Return (X, Y) of the center of cell containing provided text 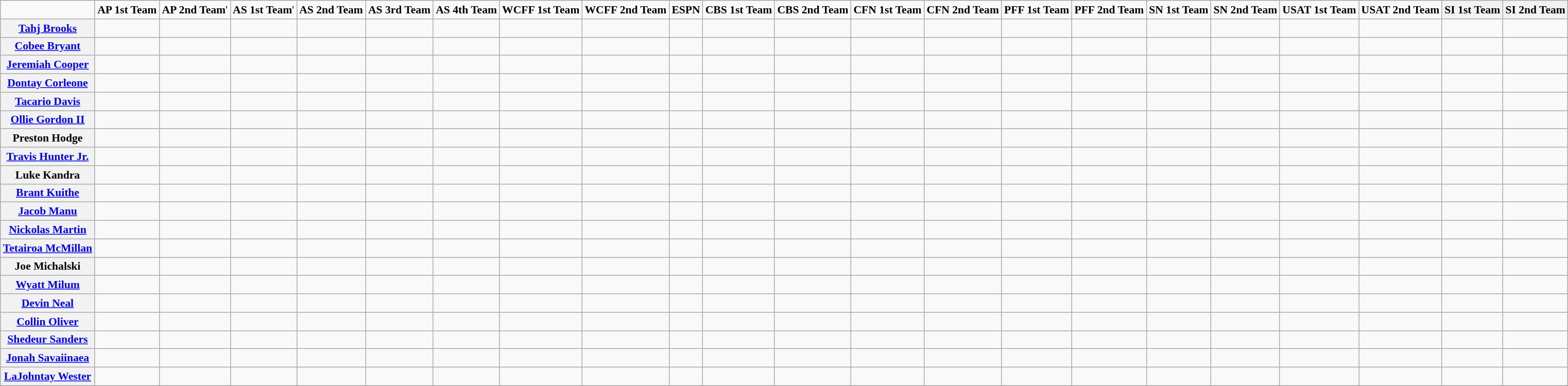
CBS 1st Team (739, 10)
ESPN (686, 10)
WCFF 2nd Team (625, 10)
SN 1st Team (1178, 10)
USAT 2nd Team (1401, 10)
Ollie Gordon II (47, 120)
PFF 1st Team (1037, 10)
Cobee Bryant (47, 46)
Travis Hunter Jr. (47, 156)
PFF 2nd Team (1109, 10)
LaJohntay Wester (47, 377)
WCFF 1st Team (541, 10)
Jeremiah Cooper (47, 65)
Luke Kandra (47, 175)
AS 2nd Team (331, 10)
CBS 2nd Team (813, 10)
CFN 2nd Team (962, 10)
Shedeur Sanders (47, 340)
Jacob Manu (47, 212)
Dontay Corleone (47, 83)
AS 3rd Team (400, 10)
AS 1st Team' (264, 10)
SN 2nd Team (1246, 10)
Jonah Savaiinaea (47, 358)
CFN 1st Team (887, 10)
Tacario Davis (47, 101)
SI 1st Team (1472, 10)
Wyatt Milum (47, 285)
Joe Michalski (47, 267)
Tahj Brooks (47, 28)
Preston Hodge (47, 138)
USAT 1st Team (1319, 10)
AS 4th Team (467, 10)
Devin Neal (47, 303)
AP 1st Team (127, 10)
Collin Oliver (47, 322)
Brant Kuithe (47, 193)
Tetairoa McMillan (47, 248)
SI 2nd Team (1536, 10)
Nickolas Martin (47, 230)
AP 2nd Team' (195, 10)
